Identify which cell holds the provided text, then report its (x, y) central coordinate. 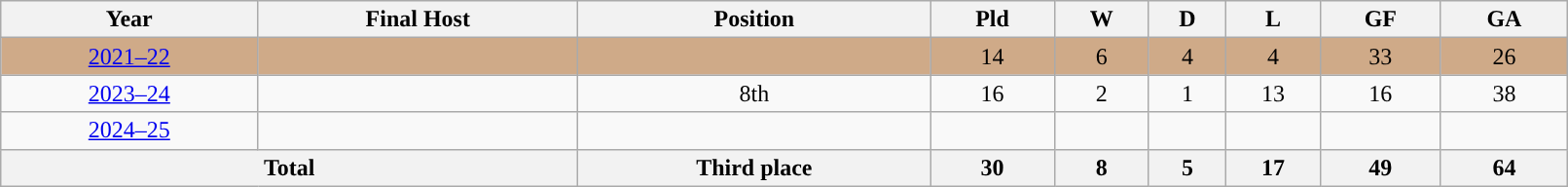
2021–22 (129, 56)
8th (754, 93)
49 (1380, 168)
Year (129, 19)
Third place (754, 168)
17 (1273, 168)
2024–25 (129, 131)
GA (1505, 19)
33 (1380, 56)
30 (993, 168)
6 (1102, 56)
W (1102, 19)
26 (1505, 56)
Total (290, 168)
Pld (993, 19)
38 (1505, 93)
14 (993, 56)
L (1273, 19)
8 (1102, 168)
Position (754, 19)
D (1187, 19)
64 (1505, 168)
Final Host (419, 19)
2023–24 (129, 93)
2 (1102, 93)
5 (1187, 168)
1 (1187, 93)
GF (1380, 19)
13 (1273, 93)
